Detect which cell encompasses the target text, then output its (X, Y) center coordinate. 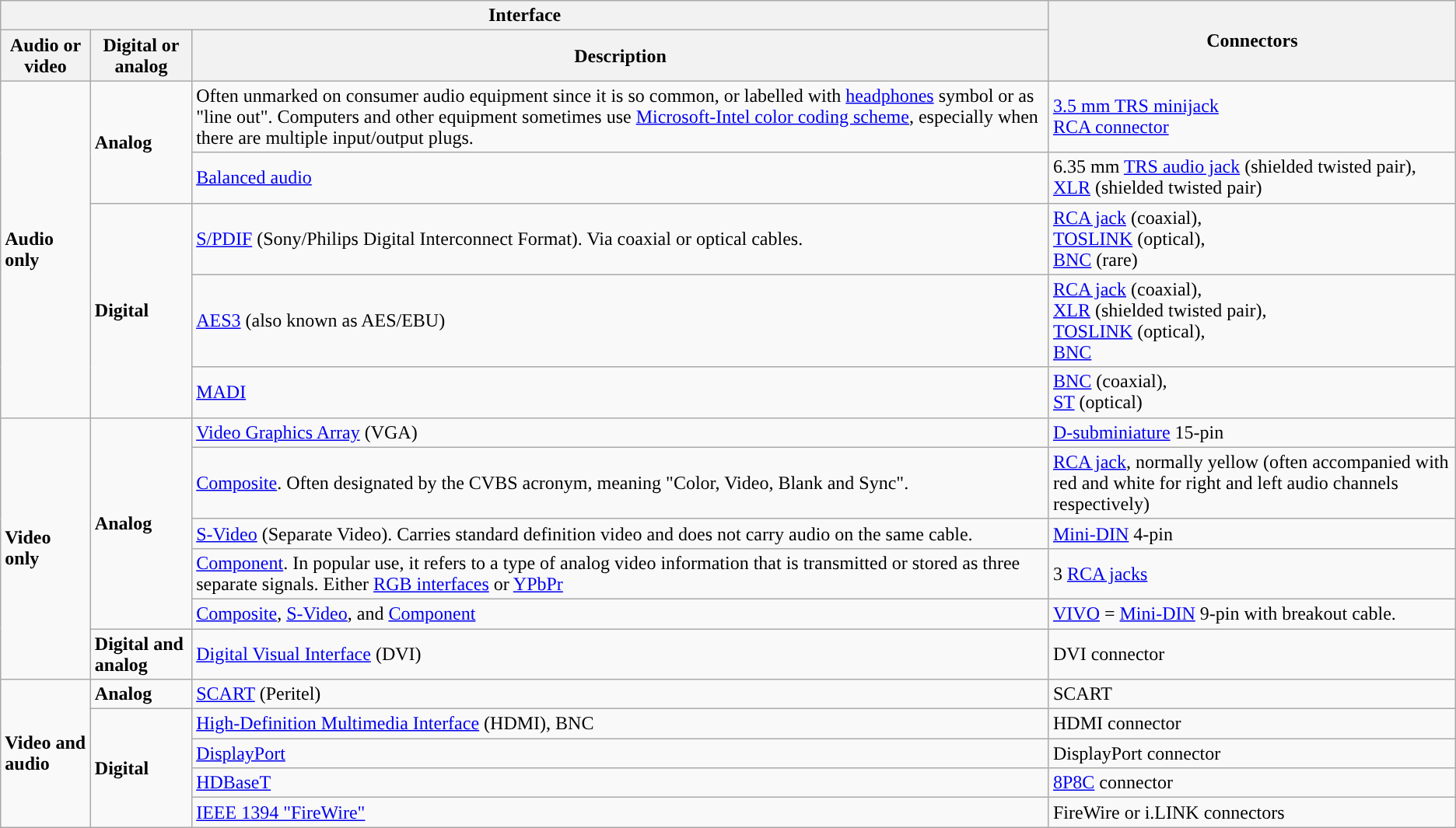
Video only (46, 548)
Mini-DIN 4-pin (1252, 533)
DVI connector (1252, 653)
Description (621, 56)
Audio only (46, 249)
RCA jack (coaxial),XLR (shielded twisted pair),TOSLINK (optical),BNC (1252, 320)
VIVO = Mini-DIN 9-pin with breakout cable. (1252, 613)
D-subminiature 15-pin (1252, 432)
HDMI connector (1252, 724)
MADI (621, 392)
6.35 mm TRS audio jack (shielded twisted pair),XLR (shielded twisted pair) (1252, 177)
DisplayPort (621, 753)
S/PDIF (Sony/Philips Digital Interconnect Format). Via coaxial or optical cables. (621, 239)
FireWire or i.LINK connectors (1252, 812)
BNC (coaxial),ST (optical) (1252, 392)
Composite. Often designated by the CVBS acronym, meaning "Color, Video, Blank and Sync". (621, 483)
Interface (525, 16)
High-Definition Multimedia Interface (HDMI), BNC (621, 724)
IEEE 1394 "FireWire" (621, 812)
Balanced audio (621, 177)
Connectors (1252, 40)
HDBaseT (621, 783)
Composite, S-Video, and Component (621, 613)
S-Video (Separate Video). Carries standard definition video and does not carry audio on the same cable. (621, 533)
DisplayPort connector (1252, 753)
SCART (1252, 694)
Digital or analog (141, 56)
SCART (Peritel) (621, 694)
AES3 (also known as AES/EBU) (621, 320)
Digital and analog (141, 653)
3 RCA jacks (1252, 574)
Audio or video (46, 56)
Video and audio (46, 753)
Digital Visual Interface (DVI) (621, 653)
RCA jack, normally yellow (often accompanied with red and white for right and left audio channels respectively) (1252, 483)
Video Graphics Array (VGA) (621, 432)
8P8C connector (1252, 783)
3.5 mm TRS minijackRCA connector (1252, 117)
RCA jack (coaxial),TOSLINK (optical),BNC (rare) (1252, 239)
